Find where the given text appears and provide that cell's center as [X, Y] coordinate. 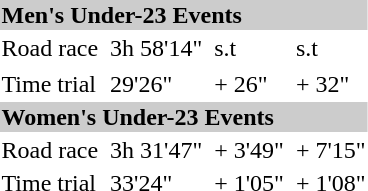
29'26" [156, 84]
+ 7'15" [330, 150]
3h 31'47" [156, 150]
+ 3'49" [250, 150]
+ 26" [250, 84]
Women's Under-23 Events [184, 117]
Men's Under-23 Events [184, 15]
+ 32" [330, 84]
Time trial [50, 84]
3h 58'14" [156, 48]
